Provide the (x, y) coordinate of the cell's center where the given text is located.  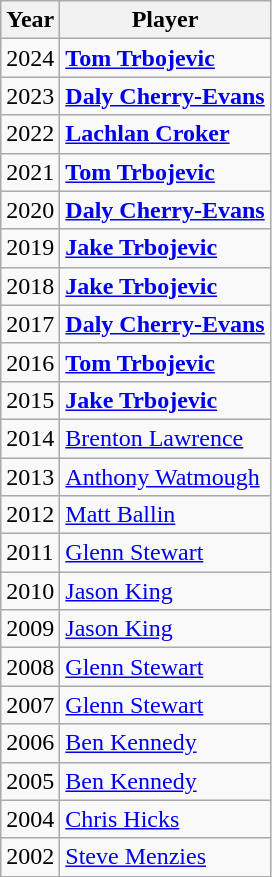
Steve Menzies (165, 857)
Chris Hicks (165, 819)
2016 (30, 362)
2008 (30, 667)
2002 (30, 857)
2023 (30, 96)
2017 (30, 324)
2011 (30, 553)
2009 (30, 629)
2024 (30, 58)
Anthony Watmough (165, 477)
2013 (30, 477)
2014 (30, 438)
2006 (30, 743)
2007 (30, 705)
Player (165, 20)
2010 (30, 591)
2004 (30, 819)
2022 (30, 134)
2012 (30, 515)
Brenton Lawrence (165, 438)
Matt Ballin (165, 515)
2005 (30, 781)
Lachlan Croker (165, 134)
2018 (30, 286)
Year (30, 20)
2020 (30, 210)
2019 (30, 248)
2021 (30, 172)
2015 (30, 400)
